Detect which cell encompasses the target text, then output its (X, Y) center coordinate. 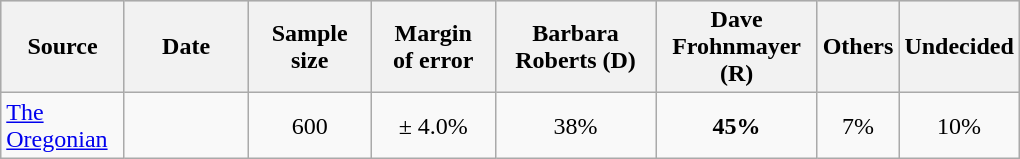
45% (736, 126)
Samplesize (310, 47)
38% (576, 126)
DaveFrohnmayer (R) (736, 47)
7% (858, 126)
Others (858, 47)
BarbaraRoberts (D) (576, 47)
Source (63, 47)
± 4.0% (433, 126)
600 (310, 126)
The Oregonian (63, 126)
Date (186, 47)
10% (959, 126)
Marginof error (433, 47)
Undecided (959, 47)
